Locate the cell with the specified text and output its (X, Y) center coordinate. 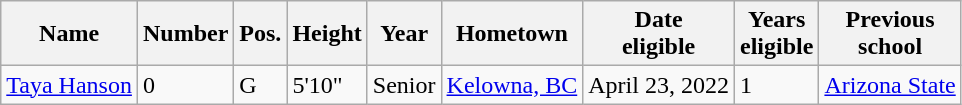
Hometown (512, 34)
Previousschool (890, 34)
5'10" (327, 85)
Senior (404, 85)
G (260, 85)
0 (185, 85)
Kelowna, BC (512, 85)
Pos. (260, 34)
Year (404, 34)
Name (70, 34)
Yearseligible (776, 34)
Number (185, 34)
Arizona State (890, 85)
Dateeligible (659, 34)
April 23, 2022 (659, 85)
1 (776, 85)
Height (327, 34)
Taya Hanson (70, 85)
